Return (x, y) of the center of cell containing provided text 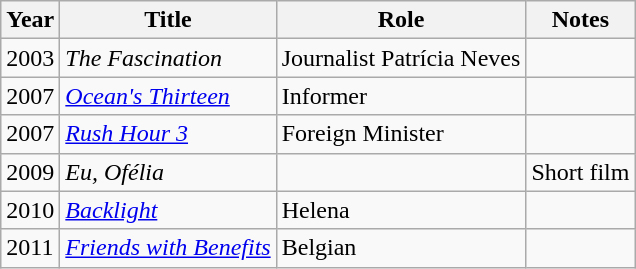
Notes (580, 20)
Foreign Minister (401, 134)
Belgian (401, 248)
Year (30, 20)
Rush Hour 3 (168, 134)
2009 (30, 172)
2011 (30, 248)
Short film (580, 172)
Title (168, 20)
Journalist Patrícia Neves (401, 58)
Role (401, 20)
Ocean's Thirteen (168, 96)
Informer (401, 96)
Helena (401, 210)
Eu, Ofélia (168, 172)
2003 (30, 58)
The Fascination (168, 58)
Backlight (168, 210)
2010 (30, 210)
Friends with Benefits (168, 248)
